Identify which cell holds the provided text, then report its [x, y] central coordinate. 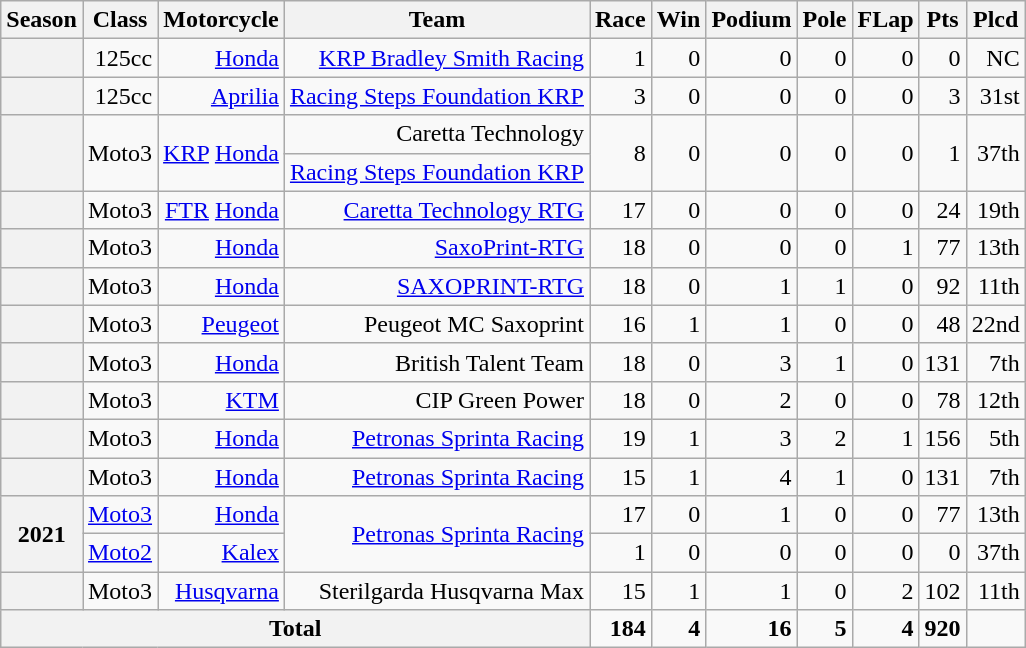
Season [42, 20]
KTM [222, 400]
FTR Honda [222, 210]
FLap [886, 20]
156 [942, 438]
19 [621, 438]
22nd [996, 324]
78 [942, 400]
KRP Bradley Smith Racing [436, 58]
Total [296, 629]
Peugeot [222, 324]
Pts [942, 20]
NC [996, 58]
Plcd [996, 20]
92 [942, 286]
Motorcycle [222, 20]
8 [621, 153]
Team [436, 20]
2021 [42, 534]
Caretta Technology [436, 134]
31st [996, 96]
SaxoPrint-RTG [436, 248]
Caretta Technology RTG [436, 210]
Win [678, 20]
Race [621, 20]
184 [621, 629]
Aprilia [222, 96]
SAXOPRINT-RTG [436, 286]
KRP Honda [222, 153]
920 [942, 629]
48 [942, 324]
Class [120, 20]
Kalex [222, 553]
British Talent Team [436, 362]
Husqvarna [222, 591]
Pole [824, 20]
Podium [752, 20]
Moto2 [120, 553]
Peugeot MC Saxoprint [436, 324]
5 [824, 629]
102 [942, 591]
CIP Green Power [436, 400]
19th [996, 210]
Sterilgarda Husqvarna Max [436, 591]
5th [996, 438]
12th [996, 400]
24 [942, 210]
